Capture the cell that displays the provided text and extract its (X, Y) central coordinate. 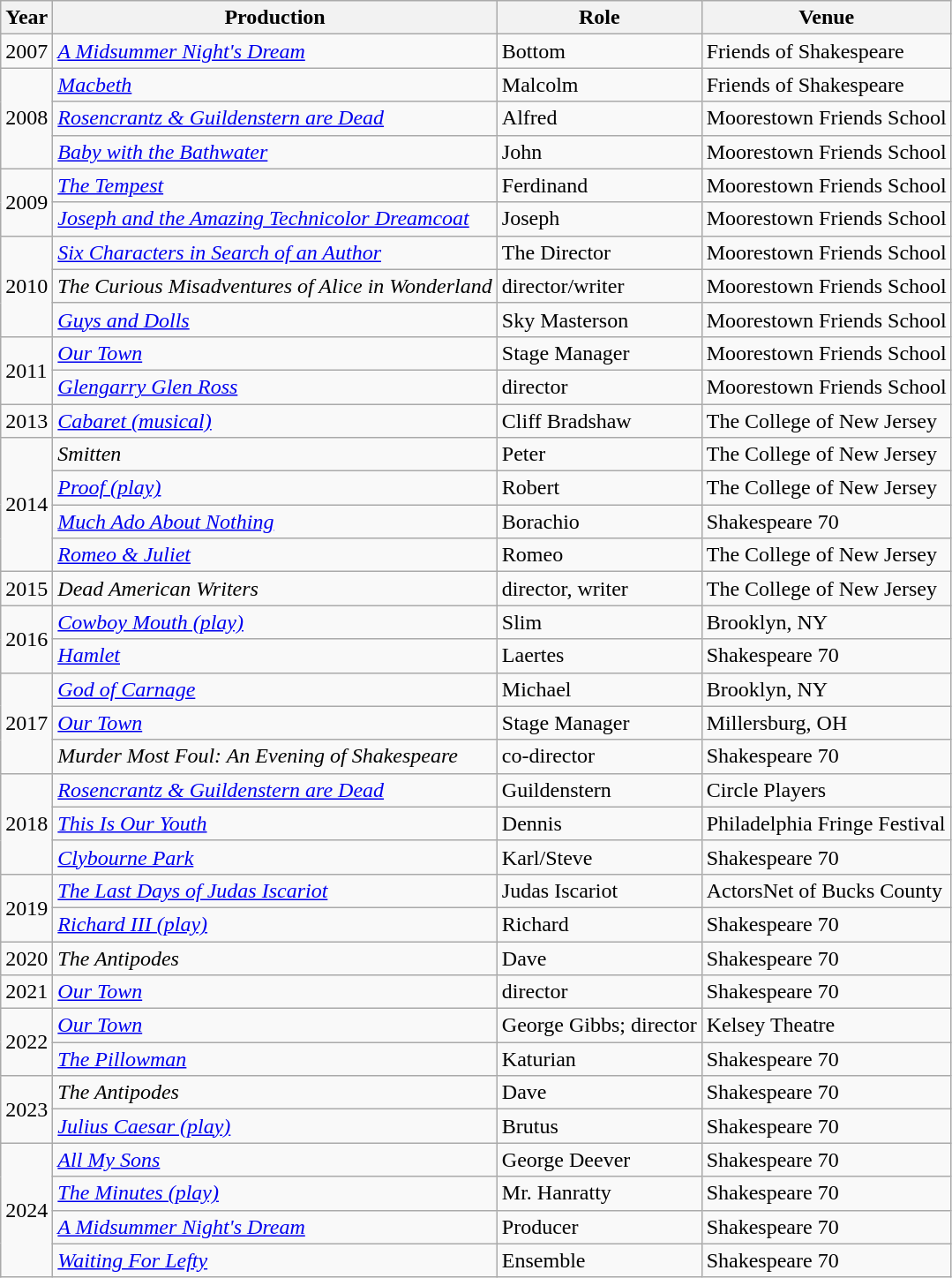
ActorsNet of Bucks County (826, 891)
Cowboy Mouth (play) (275, 622)
Sky Masterson (599, 319)
Robert (599, 488)
The Director (599, 252)
Julius Caesar (play) (275, 1126)
2015 (26, 589)
Bottom (599, 51)
director/writer (599, 286)
Waiting For Lefty (275, 1260)
Ensemble (599, 1260)
Romeo & Juliet (275, 555)
Year (26, 18)
Cabaret (musical) (275, 421)
John (599, 152)
Glengarry Glen Ross (275, 387)
Richard III (play) (275, 924)
2017 (26, 723)
Much Ado About Nothing (275, 522)
Borachio (599, 522)
Joseph (599, 219)
2023 (26, 1109)
2019 (26, 907)
2014 (26, 505)
Katurian (599, 1059)
2022 (26, 1042)
Guildenstern (599, 790)
All My Sons (275, 1160)
2011 (26, 370)
The Last Days of Judas Iscariot (275, 891)
Philadelphia Fringe Festival (826, 823)
The Curious Misadventures of Alice in Wonderland (275, 286)
Brutus (599, 1126)
Hamlet (275, 656)
Ferdinand (599, 185)
2008 (26, 118)
Murder Most Foul: An Evening of Shakespeare (275, 756)
Proof (play) (275, 488)
Smitten (275, 455)
George Deever (599, 1160)
co-director (599, 756)
Malcolm (599, 85)
Joseph and the Amazing Technicolor Dreamcoat (275, 219)
2018 (26, 823)
Kelsey Theatre (826, 1026)
2016 (26, 639)
Production (275, 18)
Laertes (599, 656)
Six Characters in Search of an Author (275, 252)
The Minutes (play) (275, 1193)
Mr. Hanratty (599, 1193)
2007 (26, 51)
2024 (26, 1210)
Cliff Bradshaw (599, 421)
The Pillowman (275, 1059)
Clybourne Park (275, 857)
Guys and Dolls (275, 319)
Peter (599, 455)
Millersburg, OH (826, 723)
Macbeth (275, 85)
Slim (599, 622)
Producer (599, 1227)
Alfred (599, 118)
Michael (599, 689)
Baby with the Bathwater (275, 152)
2013 (26, 421)
director, writer (599, 589)
Judas Iscariot (599, 891)
The Tempest (275, 185)
Circle Players (826, 790)
Romeo (599, 555)
2021 (26, 992)
Dennis (599, 823)
2020 (26, 958)
Richard (599, 924)
Karl/Steve (599, 857)
Venue (826, 18)
Dead American Writers (275, 589)
God of Carnage (275, 689)
George Gibbs; director (599, 1026)
2009 (26, 202)
Role (599, 18)
This Is Our Youth (275, 823)
2010 (26, 286)
